From the cell containing the given text, extract its center point as (x, y) coordinate. 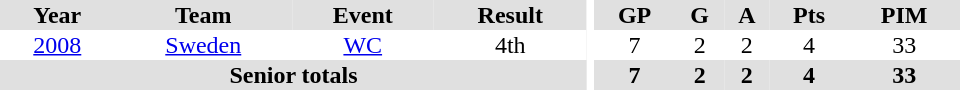
A (747, 15)
Sweden (204, 45)
Result (511, 15)
G (700, 15)
Pts (810, 15)
Event (363, 15)
GP (635, 15)
Senior totals (294, 75)
Team (204, 15)
WC (363, 45)
Year (58, 15)
2008 (58, 45)
4th (511, 45)
PIM (904, 15)
